Detect which cell encompasses the target text, then output its [X, Y] center coordinate. 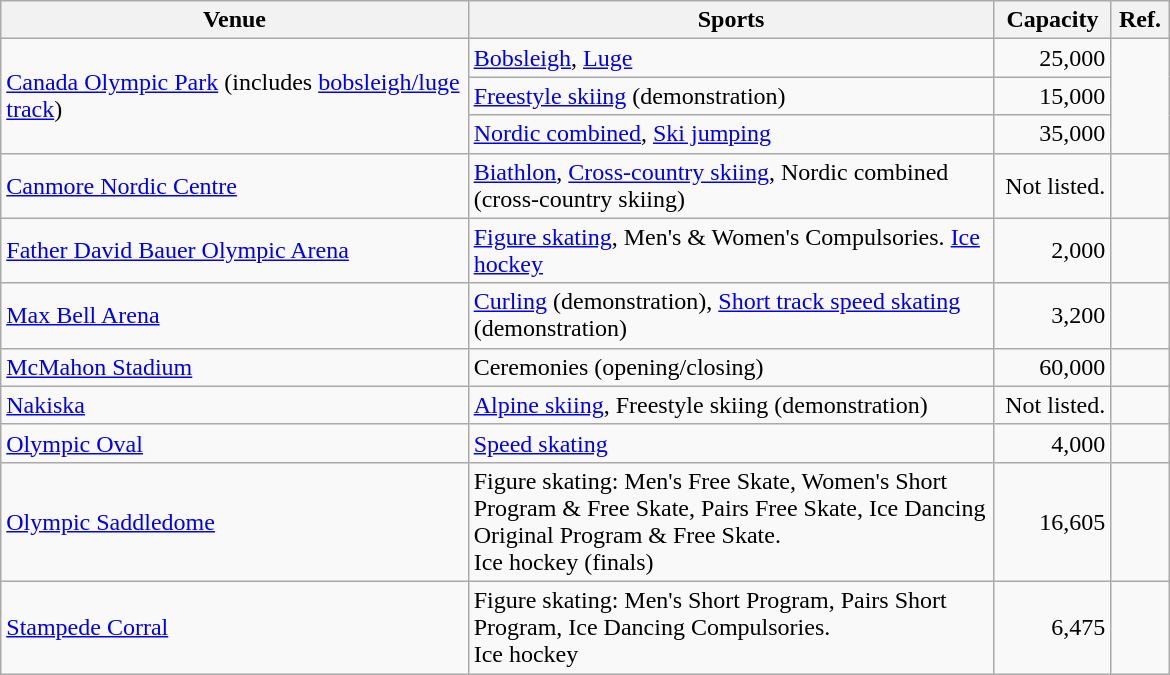
Speed skating [731, 443]
Venue [234, 20]
Stampede Corral [234, 627]
Olympic Saddledome [234, 522]
Curling (demonstration), Short track speed skating (demonstration) [731, 316]
60,000 [1052, 367]
4,000 [1052, 443]
15,000 [1052, 96]
2,000 [1052, 250]
Alpine skiing, Freestyle skiing (demonstration) [731, 405]
Ref. [1140, 20]
16,605 [1052, 522]
Bobsleigh, Luge [731, 58]
Capacity [1052, 20]
Father David Bauer Olympic Arena [234, 250]
Olympic Oval [234, 443]
25,000 [1052, 58]
35,000 [1052, 134]
Figure skating: Men's Free Skate, Women's Short Program & Free Skate, Pairs Free Skate, Ice Dancing Original Program & Free Skate.Ice hockey (finals) [731, 522]
Canada Olympic Park (includes bobsleigh/luge track) [234, 96]
Nakiska [234, 405]
Sports [731, 20]
Canmore Nordic Centre [234, 186]
McMahon Stadium [234, 367]
3,200 [1052, 316]
Figure skating: Men's Short Program, Pairs Short Program, Ice Dancing Compulsories.Ice hockey [731, 627]
6,475 [1052, 627]
Figure skating, Men's & Women's Compulsories. Ice hockey [731, 250]
Nordic combined, Ski jumping [731, 134]
Freestyle skiing (demonstration) [731, 96]
Ceremonies (opening/closing) [731, 367]
Max Bell Arena [234, 316]
Biathlon, Cross-country skiing, Nordic combined (cross-country skiing) [731, 186]
